Output the [x, y] coordinate of the center of the cell containing the given text.  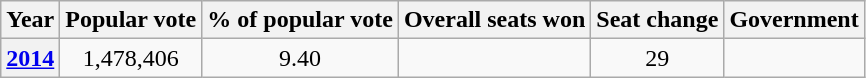
Popular vote [131, 20]
Overall seats won [494, 20]
Seat change [658, 20]
Year [30, 20]
2014 [30, 58]
1,478,406 [131, 58]
29 [658, 58]
Government [794, 20]
% of popular vote [300, 20]
9.40 [300, 58]
